Return (x, y) of the center of cell containing provided text 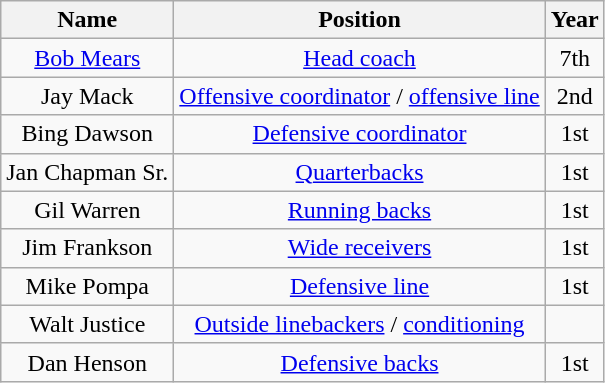
Defensive backs (360, 362)
7th (574, 58)
Gil Warren (88, 210)
Jay Mack (88, 96)
Bing Dawson (88, 134)
Offensive coordinator / offensive line (360, 96)
Year (574, 20)
Running backs (360, 210)
Walt Justice (88, 324)
Outside linebackers / conditioning (360, 324)
2nd (574, 96)
Name (88, 20)
Dan Henson (88, 362)
Bob Mears (88, 58)
Mike Pompa (88, 286)
Defensive coordinator (360, 134)
Defensive line (360, 286)
Head coach (360, 58)
Position (360, 20)
Wide receivers (360, 248)
Quarterbacks (360, 172)
Jim Frankson (88, 248)
Jan Chapman Sr. (88, 172)
